Return the (X, Y) coordinate for the center point of the cell that contains the specified text.  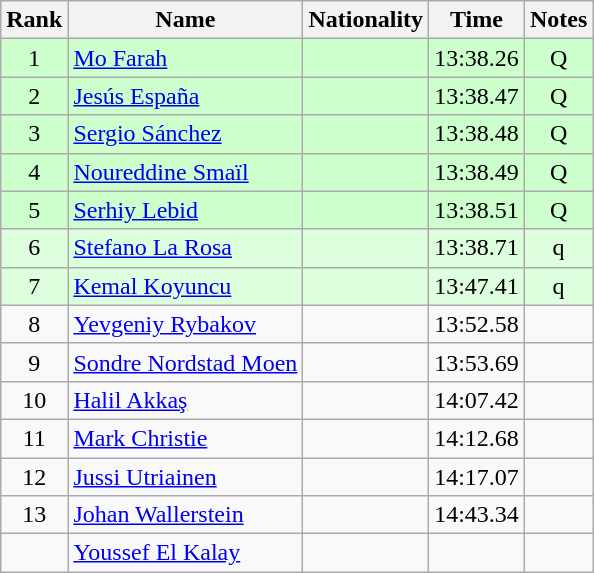
13 (34, 515)
Jesús España (186, 96)
13:38.71 (477, 248)
13:47.41 (477, 286)
4 (34, 172)
Stefano La Rosa (186, 248)
13:52.58 (477, 324)
14:12.68 (477, 438)
Mo Farah (186, 58)
14:43.34 (477, 515)
Mark Christie (186, 438)
Rank (34, 20)
Sergio Sánchez (186, 134)
Johan Wallerstein (186, 515)
3 (34, 134)
1 (34, 58)
13:38.26 (477, 58)
Kemal Koyuncu (186, 286)
12 (34, 477)
Serhiy Lebid (186, 210)
14:17.07 (477, 477)
13:53.69 (477, 362)
13:38.49 (477, 172)
8 (34, 324)
5 (34, 210)
Jussi Utriainen (186, 477)
13:38.51 (477, 210)
Nationality (366, 20)
Notes (558, 20)
Yevgeniy Rybakov (186, 324)
14:07.42 (477, 400)
7 (34, 286)
11 (34, 438)
Halil Akkaş (186, 400)
Time (477, 20)
2 (34, 96)
Youssef El Kalay (186, 553)
Name (186, 20)
Noureddine Smaïl (186, 172)
10 (34, 400)
13:38.47 (477, 96)
6 (34, 248)
Sondre Nordstad Moen (186, 362)
13:38.48 (477, 134)
9 (34, 362)
